For the text-containing cell, return its midpoint in [X, Y] coordinate format. 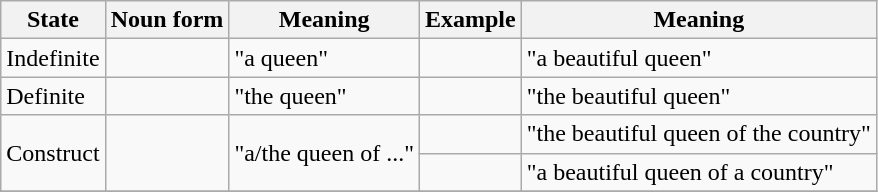
"the beautiful queen" [698, 96]
"a queen" [324, 58]
State [53, 20]
Definite [53, 96]
"the beautiful queen of the country" [698, 134]
"a beautiful queen" [698, 58]
Example [470, 20]
"a beautiful queen of a country" [698, 172]
"a/the queen of ..." [324, 153]
Noun form [167, 20]
Construct [53, 153]
"the queen" [324, 96]
Indefinite [53, 58]
